Pinpoint the cell where the given text exists, returning its (X, Y) midpoint coordinate. 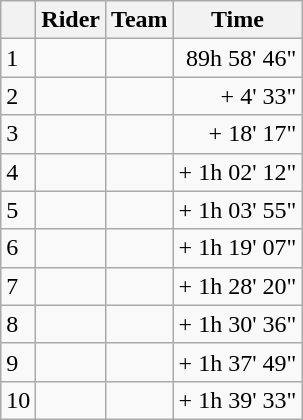
Team (140, 20)
+ 1h 30' 36" (238, 324)
+ 1h 02' 12" (238, 172)
+ 1h 39' 33" (238, 400)
10 (18, 400)
Rider (71, 20)
89h 58' 46" (238, 58)
+ 18' 17" (238, 134)
9 (18, 362)
1 (18, 58)
Time (238, 20)
+ 1h 37' 49" (238, 362)
+ 1h 19' 07" (238, 248)
2 (18, 96)
+ 1h 28' 20" (238, 286)
3 (18, 134)
5 (18, 210)
7 (18, 286)
+ 1h 03' 55" (238, 210)
6 (18, 248)
4 (18, 172)
+ 4' 33" (238, 96)
8 (18, 324)
